Search for the cell housing the specified text and yield its (x, y) center coordinate. 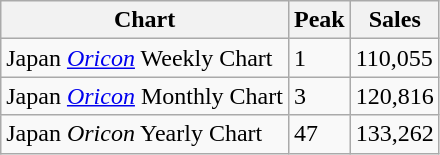
Japan Oricon Yearly Chart (145, 134)
133,262 (394, 134)
Peak (319, 20)
3 (319, 96)
1 (319, 58)
110,055 (394, 58)
Japan Oricon Weekly Chart (145, 58)
120,816 (394, 96)
Chart (145, 20)
Sales (394, 20)
Japan Oricon Monthly Chart (145, 96)
47 (319, 134)
